Search for the cell housing the specified text and yield its (X, Y) center coordinate. 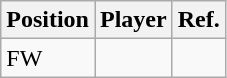
Ref. (198, 20)
FW (48, 58)
Position (48, 20)
Player (133, 20)
